Identify which cell holds the provided text, then report its (X, Y) central coordinate. 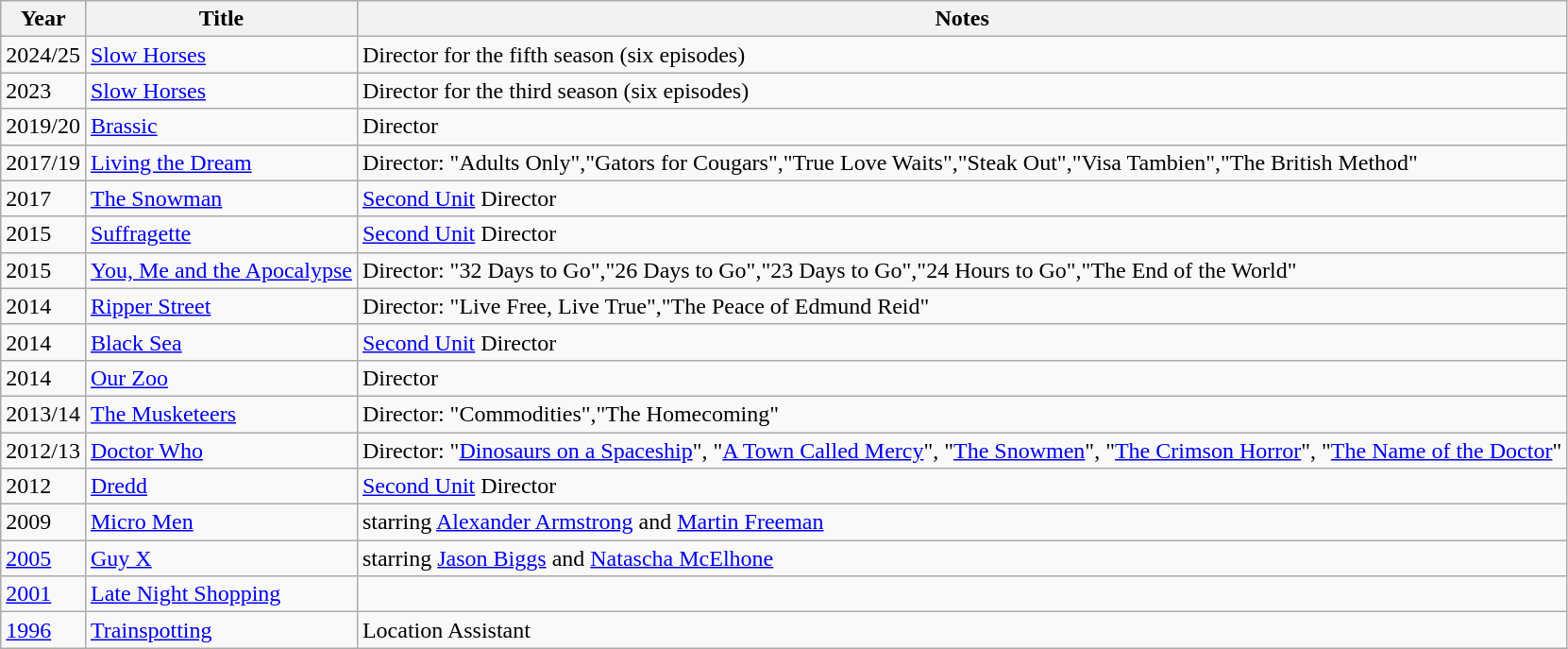
You, Me and the Apocalypse (221, 270)
Year (43, 19)
Micro Men (221, 522)
Location Assistant (961, 630)
Director: "Dinosaurs on a Spaceship", "A Town Called Mercy", "The Snowmen", "The Crimson Horror", "The Name of the Doctor" (961, 451)
Director for the third season (six episodes) (961, 91)
Black Sea (221, 342)
2013/14 (43, 414)
Ripper Street (221, 306)
Trainspotting (221, 630)
1996 (43, 630)
Brassic (221, 127)
Late Night Shopping (221, 594)
starring Alexander Armstrong and Martin Freeman (961, 522)
Director for the fifth season (six episodes) (961, 55)
2009 (43, 522)
Dredd (221, 487)
Notes (961, 19)
The Snowman (221, 198)
2017/19 (43, 162)
2019/20 (43, 127)
The Musketeers (221, 414)
Doctor Who (221, 451)
2024/25 (43, 55)
2005 (43, 558)
2023 (43, 91)
Our Zoo (221, 378)
2017 (43, 198)
Director: "32 Days to Go","26 Days to Go","23 Days to Go","24 Hours to Go","The End of the World" (961, 270)
Title (221, 19)
2012/13 (43, 451)
2012 (43, 487)
Living the Dream (221, 162)
starring Jason Biggs and Natascha McElhone (961, 558)
Director: "Commodities","The Homecoming" (961, 414)
2001 (43, 594)
Director: "Live Free, Live True","The Peace of Edmund Reid" (961, 306)
Suffragette (221, 234)
Guy X (221, 558)
Director: "Adults Only","Gators for Cougars","True Love Waits","Steak Out","Visa Tambien","The British Method" (961, 162)
